Pinpoint the cell where the given text exists, returning its [x, y] midpoint coordinate. 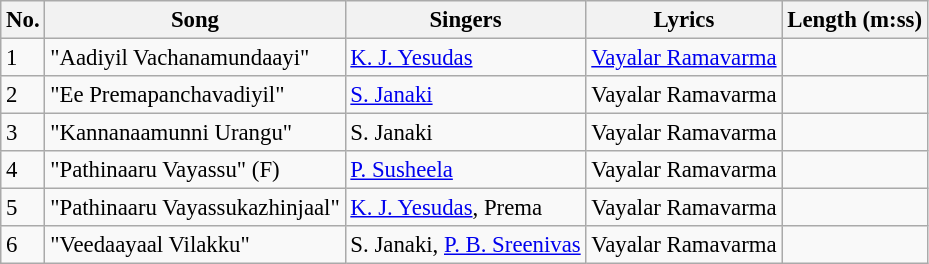
Song [195, 20]
"Kannanaamunni Urangu" [195, 133]
"Veedaayaal Vilakku" [195, 245]
1 [23, 58]
Length (m:ss) [854, 20]
"Pathinaaru Vayassukazhinjaal" [195, 208]
4 [23, 170]
3 [23, 133]
6 [23, 245]
Lyrics [684, 20]
Singers [466, 20]
"Pathinaaru Vayassu" (F) [195, 170]
P. Susheela [466, 170]
No. [23, 20]
S. Janaki, P. B. Sreenivas [466, 245]
"Aadiyil Vachanamundaayi" [195, 58]
5 [23, 208]
"Ee Premapanchavadiyil" [195, 95]
K. J. Yesudas [466, 58]
K. J. Yesudas, Prema [466, 208]
2 [23, 95]
